Output the (X, Y) coordinate of the center of the cell containing the given text.  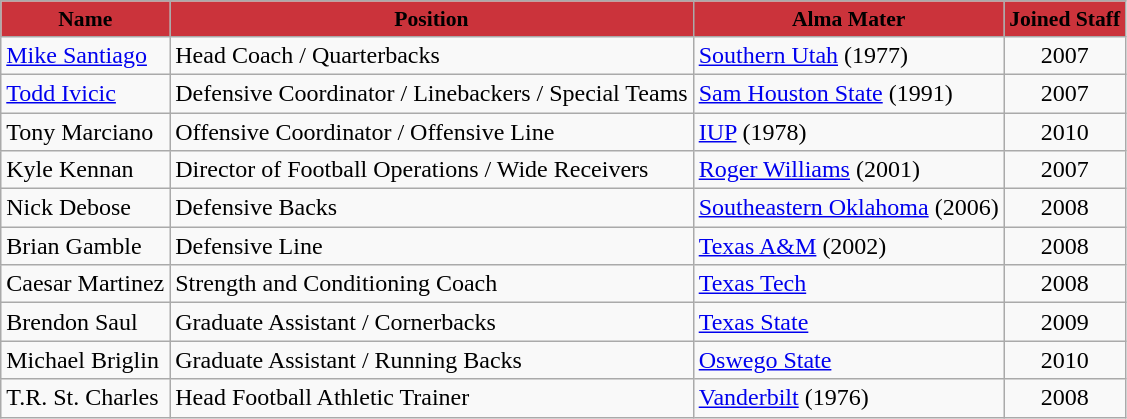
Name (86, 19)
Graduate Assistant / Running Backs (432, 360)
Defensive Line (432, 246)
Mike Santiago (86, 55)
Kyle Kennan (86, 170)
Defensive Coordinator / Linebackers / Special Teams (432, 93)
Joined Staff (1064, 19)
Todd Ivicic (86, 93)
Michael Briglin (86, 360)
Position (432, 19)
IUP (1978) (848, 131)
Strength and Conditioning Coach (432, 284)
2009 (1064, 322)
Southern Utah (1977) (848, 55)
Graduate Assistant / Cornerbacks (432, 322)
T.R. St. Charles (86, 398)
Brian Gamble (86, 246)
Sam Houston State (1991) (848, 93)
Texas Tech (848, 284)
Head Football Athletic Trainer (432, 398)
Defensive Backs (432, 208)
Director of Football Operations / Wide Receivers (432, 170)
Oswego State (848, 360)
Offensive Coordinator / Offensive Line (432, 131)
Alma Mater (848, 19)
Roger Williams (2001) (848, 170)
Brendon Saul (86, 322)
Southeastern Oklahoma (2006) (848, 208)
Texas A&M (2002) (848, 246)
Caesar Martinez (86, 284)
Nick Debose (86, 208)
Tony Marciano (86, 131)
Texas State (848, 322)
Head Coach / Quarterbacks (432, 55)
Vanderbilt (1976) (848, 398)
